Return the (x, y) coordinate for the center point of the cell that contains the specified text.  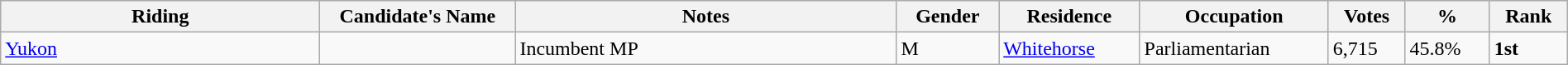
6,715 (1366, 48)
1st (1528, 48)
M (948, 48)
Votes (1366, 17)
Rank (1528, 17)
Notes (706, 17)
Parliamentarian (1234, 48)
Candidate's Name (418, 17)
Occupation (1234, 17)
Whitehorse (1069, 48)
Yukon (160, 48)
45.8% (1447, 48)
% (1447, 17)
Riding (160, 17)
Incumbent MP (706, 48)
Residence (1069, 17)
Gender (948, 17)
